Find where the given text appears and provide that cell's center as (x, y) coordinate. 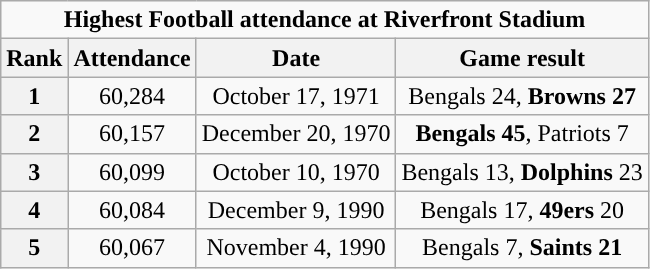
October 10, 1970 (296, 172)
Game result (522, 58)
60,067 (132, 248)
60,284 (132, 96)
Bengals 13, Dolphins 23 (522, 172)
3 (34, 172)
Rank (34, 58)
Bengals 24, Browns 27 (522, 96)
Bengals 7, Saints 21 (522, 248)
5 (34, 248)
60,157 (132, 134)
2 (34, 134)
60,084 (132, 210)
Date (296, 58)
Bengals 45, Patriots 7 (522, 134)
Bengals 17, 49ers 20 (522, 210)
November 4, 1990 (296, 248)
December 9, 1990 (296, 210)
Highest Football attendance at Riverfront Stadium (325, 20)
December 20, 1970 (296, 134)
1 (34, 96)
60,099 (132, 172)
October 17, 1971 (296, 96)
4 (34, 210)
Attendance (132, 58)
